Scan for the cell matching the given text and deliver its (X, Y) coordinate at center. 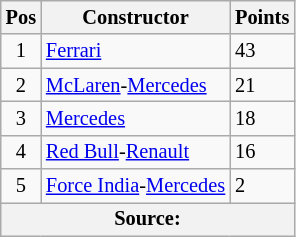
Red Bull-Renault (136, 152)
Mercedes (136, 118)
4 (21, 152)
16 (262, 152)
Points (262, 17)
McLaren-Mercedes (136, 85)
Ferrari (136, 51)
21 (262, 85)
Force India-Mercedes (136, 186)
Source: (148, 219)
18 (262, 118)
5 (21, 186)
43 (262, 51)
1 (21, 51)
Pos (21, 17)
Constructor (136, 17)
3 (21, 118)
